Find where the given text appears and provide that cell's center as [x, y] coordinate. 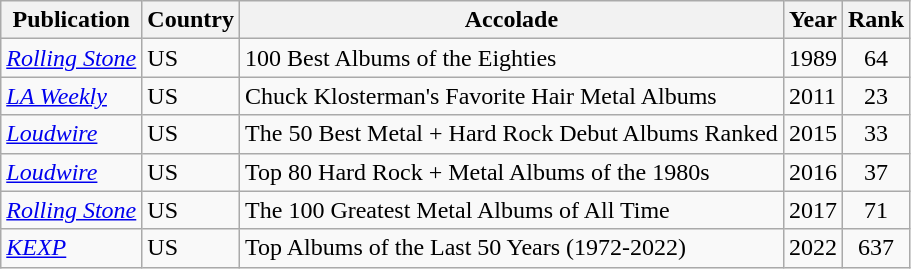
KEXP [72, 248]
100 Best Albums of the Eighties [512, 58]
1989 [812, 58]
637 [876, 248]
37 [876, 172]
2011 [812, 96]
Top 80 Hard Rock + Metal Albums of the 1980s [512, 172]
Year [812, 20]
2017 [812, 210]
Rank [876, 20]
2015 [812, 134]
Top Albums of the Last 50 Years (1972-2022) [512, 248]
33 [876, 134]
2016 [812, 172]
The 50 Best Metal + Hard Rock Debut Albums Ranked [512, 134]
The 100 Greatest Metal Albums of All Time [512, 210]
Accolade [512, 20]
LA Weekly [72, 96]
71 [876, 210]
23 [876, 96]
64 [876, 58]
Chuck Klosterman's Favorite Hair Metal Albums [512, 96]
Country [191, 20]
2022 [812, 248]
Publication [72, 20]
